Determine the (x, y) coordinate at the center of the cell enclosing the given text.  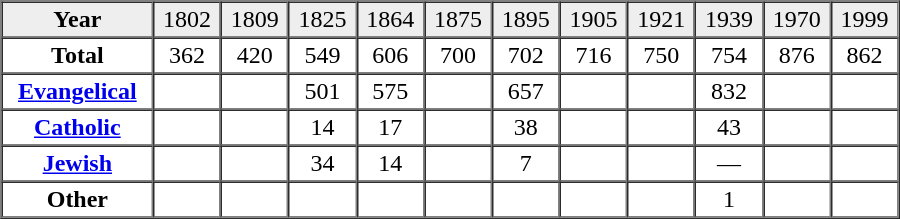
716 (594, 56)
700 (458, 56)
1921 (661, 20)
1895 (526, 20)
1864 (390, 20)
575 (390, 92)
— (729, 164)
Jewish (78, 164)
750 (661, 56)
862 (865, 56)
1809 (255, 20)
1802 (187, 20)
606 (390, 56)
1905 (594, 20)
17 (390, 128)
43 (729, 128)
1875 (458, 20)
1999 (865, 20)
1 (729, 200)
754 (729, 56)
657 (526, 92)
420 (255, 56)
1970 (797, 20)
876 (797, 56)
34 (323, 164)
1939 (729, 20)
362 (187, 56)
832 (729, 92)
Total (78, 56)
7 (526, 164)
Evangelical (78, 92)
702 (526, 56)
549 (323, 56)
Other (78, 200)
Catholic (78, 128)
1825 (323, 20)
501 (323, 92)
38 (526, 128)
Year (78, 20)
